Return the [X, Y] coordinate for the center point of the cell that contains the specified text.  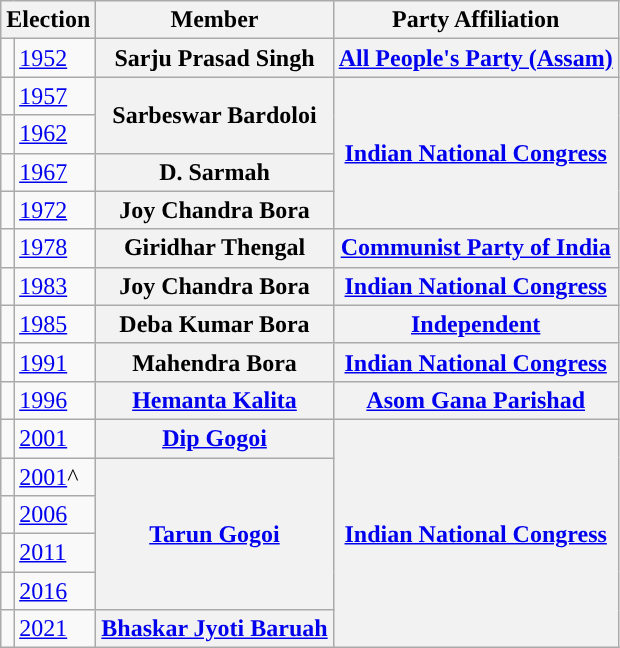
Member [214, 20]
Giridhar Thengal [214, 248]
Dip Gogoi [214, 438]
Deba Kumar Bora [214, 324]
1978 [55, 248]
1967 [55, 172]
1996 [55, 400]
Election [48, 20]
D. Sarmah [214, 172]
Communist Party of India [476, 248]
1952 [55, 58]
Bhaskar Jyoti Baruah [214, 629]
2001 [55, 438]
All People's Party (Assam) [476, 58]
1957 [55, 96]
Mahendra Bora [214, 362]
2016 [55, 591]
Asom Gana Parishad [476, 400]
1991 [55, 362]
2006 [55, 515]
2021 [55, 629]
Tarun Gogoi [214, 534]
2011 [55, 553]
Sarbeswar Bardoloi [214, 115]
Sarju Prasad Singh [214, 58]
1985 [55, 324]
Independent [476, 324]
Party Affiliation [476, 20]
2001^ [55, 477]
1962 [55, 134]
1983 [55, 286]
1972 [55, 210]
Hemanta Kalita [214, 400]
